Identify which cell holds the provided text, then report its (X, Y) central coordinate. 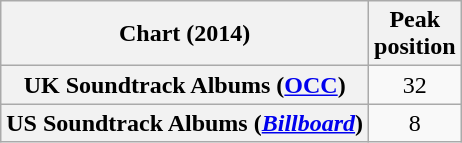
Chart (2014) (185, 34)
32 (415, 85)
US Soundtrack Albums (Billboard) (185, 123)
Peakposition (415, 34)
8 (415, 123)
UK Soundtrack Albums (OCC) (185, 85)
